Return [x, y] of the center of cell containing provided text 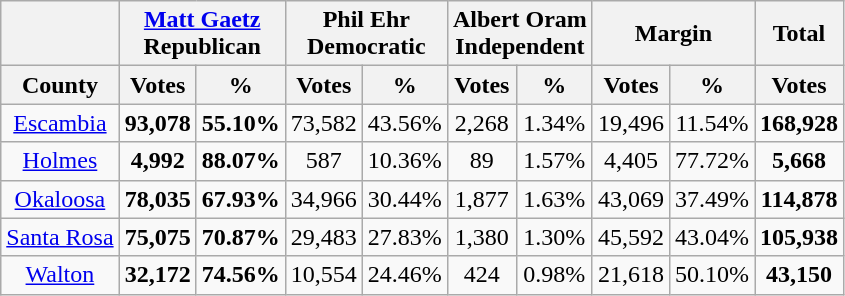
Santa Rosa [60, 237]
43,069 [630, 199]
88.07% [240, 161]
70.87% [240, 237]
4,992 [158, 161]
114,878 [800, 199]
Margin [673, 34]
Holmes [60, 161]
587 [324, 161]
168,928 [800, 123]
27.83% [404, 237]
1.30% [554, 237]
34,966 [324, 199]
0.98% [554, 275]
89 [482, 161]
45,592 [630, 237]
Escambia [60, 123]
93,078 [158, 123]
1,877 [482, 199]
50.10% [712, 275]
1.34% [554, 123]
Total [800, 34]
78,035 [158, 199]
67.93% [240, 199]
4,405 [630, 161]
1.57% [554, 161]
5,668 [800, 161]
2,268 [482, 123]
1,380 [482, 237]
74.56% [240, 275]
77.72% [712, 161]
10,554 [324, 275]
Phil EhrDemocratic [366, 34]
Walton [60, 275]
43,150 [800, 275]
424 [482, 275]
Matt GaetzRepublican [202, 34]
55.10% [240, 123]
32,172 [158, 275]
105,938 [800, 237]
Okaloosa [60, 199]
County [60, 85]
11.54% [712, 123]
29,483 [324, 237]
43.04% [712, 237]
30.44% [404, 199]
19,496 [630, 123]
Albert OramIndependent [520, 34]
21,618 [630, 275]
24.46% [404, 275]
37.49% [712, 199]
73,582 [324, 123]
1.63% [554, 199]
10.36% [404, 161]
43.56% [404, 123]
75,075 [158, 237]
